Find where the given text appears and provide that cell's center as [X, Y] coordinate. 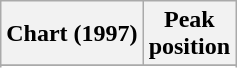
Peakposition [189, 34]
Chart (1997) [72, 34]
